Provide the [X, Y] coordinate of the cell's center where the given text is located.  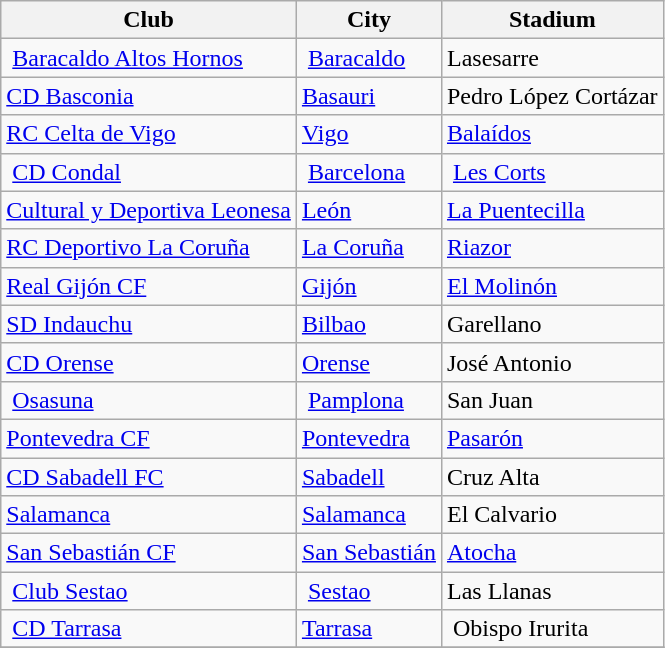
CD Orense [149, 362]
Pasarón [552, 438]
Pontevedra [368, 438]
Club Sestao [149, 591]
San Sebastián [368, 553]
El Molinón [552, 286]
San Juan [552, 400]
Las Llanas [552, 591]
CD Condal [149, 172]
Club [149, 20]
La Coruña [368, 248]
León [368, 210]
SD Indauchu [149, 324]
Stadium [552, 20]
Baracaldo Altos Hornos [149, 58]
CD Sabadell FC [149, 477]
Bilbao [368, 324]
Orense [368, 362]
Sabadell [368, 477]
San Sebastián CF [149, 553]
Garellano [552, 324]
Osasuna [149, 400]
Obispo Irurita [552, 629]
Balaídos [552, 134]
Lasesarre [552, 58]
Les Corts [552, 172]
City [368, 20]
José Antonio [552, 362]
Cultural y Deportiva Leonesa [149, 210]
Sestao [368, 591]
Riazor [552, 248]
Pamplona [368, 400]
Pontevedra CF [149, 438]
Baracaldo [368, 58]
RC Celta de Vigo [149, 134]
Pedro López Cortázar [552, 96]
La Puentecilla [552, 210]
RC Deportivo La Coruña [149, 248]
CD Basconia [149, 96]
Atocha [552, 553]
CD Tarrasa [149, 629]
Real Gijón CF [149, 286]
Tarrasa [368, 629]
Cruz Alta [552, 477]
El Calvario [552, 515]
Gijón [368, 286]
Vigo [368, 134]
Barcelona [368, 172]
Basauri [368, 96]
